Search for the cell housing the specified text and yield its [X, Y] center coordinate. 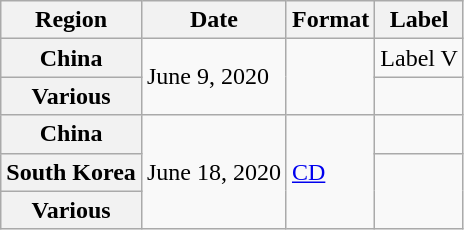
CD [330, 172]
Label V [420, 58]
Format [330, 20]
June 18, 2020 [214, 172]
June 9, 2020 [214, 77]
Date [214, 20]
South Korea [72, 172]
Label [420, 20]
Region [72, 20]
